Extract the (X, Y) coordinate from the center of the cell holding the provided text.  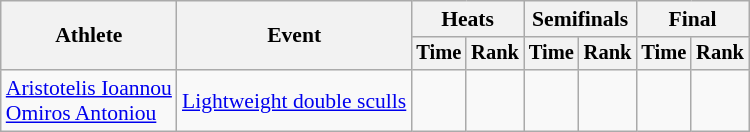
Final (692, 19)
Athlete (89, 36)
Aristotelis IoannouOmiros Antoniou (89, 100)
Lightweight double sculls (294, 100)
Heats (467, 19)
Semifinals (580, 19)
Event (294, 36)
